Capture the cell that displays the provided text and extract its [x, y] central coordinate. 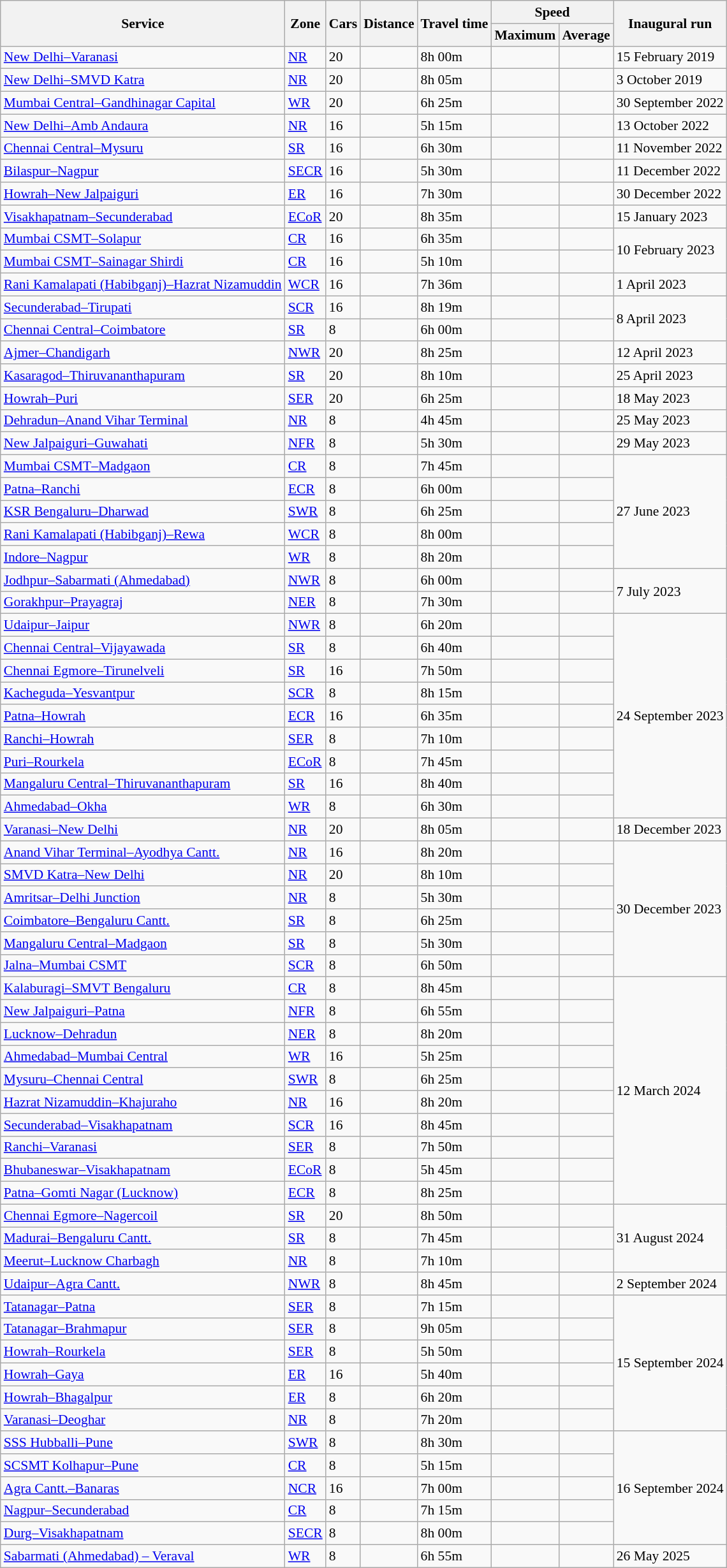
6h 50m [455, 966]
Agra Cantt.–Banaras [143, 1488]
8h 40m [455, 784]
Mysuru–Chennai Central [143, 1080]
7 July 2023 [670, 592]
1 April 2023 [670, 285]
15 January 2023 [670, 217]
Mangaluru Central–Thiruvananthapuram [143, 784]
2 September 2024 [670, 1284]
Ahmedabad–Okha [143, 807]
New Delhi–Amb Andaura [143, 126]
5h 10m [455, 262]
8h 35m [455, 217]
4h 45m [455, 421]
Ahmedabad–Mumbai Central [143, 1057]
Jodhpur–Sabarmati (Ahmedabad) [143, 580]
Varanasi–New Delhi [143, 830]
Howrah–Gaya [143, 1375]
Mumbai Central–Gandhinagar Capital [143, 103]
Ajmer–Chandigarh [143, 353]
Maximum [525, 35]
12 April 2023 [670, 353]
Coimbatore–Bengaluru Cantt. [143, 920]
8h 30m [455, 1443]
Howrah–Puri [143, 398]
30 September 2022 [670, 103]
Secunderabad–Visakhapatnam [143, 1125]
7h 36m [455, 285]
Lucknow–Dehradun [143, 1034]
Patna–Gomti Nagar (Lucknow) [143, 1193]
Speed [552, 12]
Chennai Central–Mysuru [143, 149]
Zone [305, 23]
Service [143, 23]
11 November 2022 [670, 149]
7h 20m [455, 1420]
Rani Kamalapati (Habibganj)–Rewa [143, 535]
Bhubaneswar–Visakhapatnam [143, 1170]
16 September 2024 [670, 1488]
24 September 2023 [670, 716]
30 December 2022 [670, 194]
3 October 2019 [670, 80]
26 May 2025 [670, 1557]
Howrah–Bhagalpur [143, 1397]
New Delhi–SMVD Katra [143, 80]
SSS Hubballi–Pune [143, 1443]
New Jalpaiguri–Patna [143, 1012]
13 October 2022 [670, 126]
5h 40m [455, 1375]
New Jalpaiguri–Guwahati [143, 444]
Howrah–Rourkela [143, 1352]
10 February 2023 [670, 250]
Ranchi–Howrah [143, 739]
18 May 2023 [670, 398]
Puri–Rourkela [143, 762]
Travel time [455, 23]
Average [585, 35]
Dehradun–Anand Vihar Terminal [143, 421]
Anand Vihar Terminal–Ayodhya Cantt. [143, 852]
Nagpur–Secunderabad [143, 1511]
Chennai Central–Vijayawada [143, 648]
15 September 2024 [670, 1363]
SCSMT Kolhapur–Pune [143, 1465]
NCR [305, 1488]
Patna–Howrah [143, 716]
Tatanagar–Brahmapur [143, 1329]
25 May 2023 [670, 421]
Kasaragod–Thiruvananthapuram [143, 375]
5h 25m [455, 1057]
Mumbai CSMT–Sainagar Shirdi [143, 262]
Mumbai CSMT–Solapur [143, 239]
Indore–Nagpur [143, 557]
Rani Kamalapati (Habibganj)–Hazrat Nizamuddin [143, 285]
25 April 2023 [670, 375]
30 December 2023 [670, 909]
Chennai Central–Coimbatore [143, 330]
Durg–Visakhapatnam [143, 1534]
Cars [343, 23]
Gorakhpur–Prayagraj [143, 602]
Chennai Egmore–Tirunelveli [143, 671]
Hazrat Nizamuddin–Khajuraho [143, 1102]
8 April 2023 [670, 319]
11 December 2022 [670, 171]
Mumbai CSMT–Madgaon [143, 467]
6h 40m [455, 648]
Udaipur–Agra Cantt. [143, 1284]
Meerut–Lucknow Charbagh [143, 1261]
SMVD Katra–New Delhi [143, 875]
Patna–Ranchi [143, 489]
12 March 2024 [670, 1091]
Visakhapatnam–Secunderabad [143, 217]
5h 45m [455, 1170]
New Delhi–Varanasi [143, 57]
9h 05m [455, 1329]
31 August 2024 [670, 1238]
8h 19m [455, 307]
Bilaspur–Nagpur [143, 171]
KSR Bengaluru–Dharwad [143, 512]
15 February 2019 [670, 57]
Inaugural run [670, 23]
Howrah–New Jalpaiguri [143, 194]
Jalna–Mumbai CSMT [143, 966]
8h 50m [455, 1216]
Amritsar–Delhi Junction [143, 898]
Mangaluru Central–Madgaon [143, 943]
29 May 2023 [670, 444]
Chennai Egmore–Nagercoil [143, 1216]
Varanasi–Deoghar [143, 1420]
5h 50m [455, 1352]
Ranchi–Varanasi [143, 1147]
Distance [389, 23]
Kacheguda–Yesvantpur [143, 693]
Tatanagar–Patna [143, 1307]
18 December 2023 [670, 830]
27 June 2023 [670, 512]
Secunderabad–Tirupati [143, 307]
Sabarmati (Ahmedabad) – Veraval [143, 1557]
8h 15m [455, 693]
Madurai–Bengaluru Cantt. [143, 1238]
Udaipur–Jaipur [143, 625]
7h 00m [455, 1488]
Kalaburagi–SMVT Bengaluru [143, 989]
